Search for the cell housing the specified text and yield its [x, y] center coordinate. 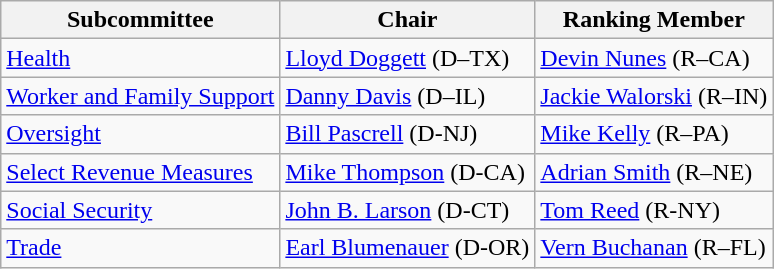
Mike Kelly (R–PA) [654, 134]
Ranking Member [654, 20]
Worker and Family Support [140, 96]
Chair [408, 20]
John B. Larson (D-CT) [408, 210]
Devin Nunes (R–CA) [654, 58]
Subcommittee [140, 20]
Vern Buchanan (R–FL) [654, 248]
Danny Davis (D–IL) [408, 96]
Lloyd Doggett (D–TX) [408, 58]
Bill Pascrell (D-NJ) [408, 134]
Trade [140, 248]
Health [140, 58]
Social Security [140, 210]
Adrian Smith (R–NE) [654, 172]
Earl Blumenauer (D-OR) [408, 248]
Select Revenue Measures [140, 172]
Tom Reed (R-NY) [654, 210]
Oversight [140, 134]
Mike Thompson (D-CA) [408, 172]
Jackie Walorski (R–IN) [654, 96]
